Detect which cell encompasses the target text, then output its (X, Y) center coordinate. 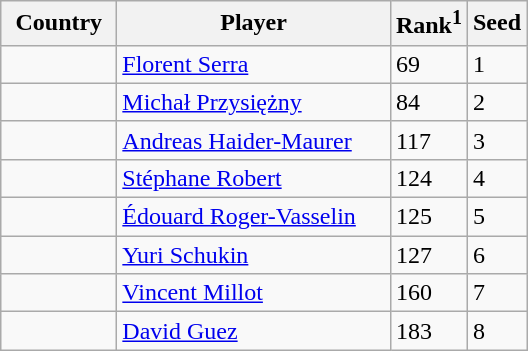
Édouard Roger-Vasselin (254, 217)
3 (496, 140)
7 (496, 293)
Country (59, 24)
Florent Serra (254, 64)
David Guez (254, 331)
117 (428, 140)
Player (254, 24)
Vincent Millot (254, 293)
Stéphane Robert (254, 178)
1 (496, 64)
84 (428, 102)
2 (496, 102)
125 (428, 217)
5 (496, 217)
6 (496, 255)
127 (428, 255)
4 (496, 178)
124 (428, 178)
Seed (496, 24)
Michał Przysiężny (254, 102)
160 (428, 293)
Yuri Schukin (254, 255)
Rank1 (428, 24)
Andreas Haider-Maurer (254, 140)
69 (428, 64)
183 (428, 331)
8 (496, 331)
